Identify which cell holds the provided text, then report its (X, Y) central coordinate. 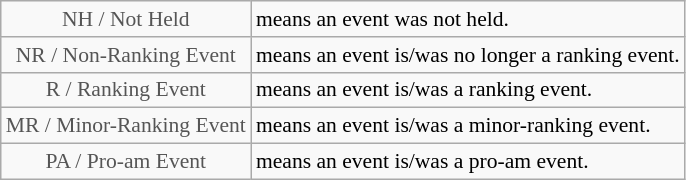
NH / Not Held (126, 19)
MR / Minor-Ranking Event (126, 126)
R / Ranking Event (126, 90)
means an event is/was a minor-ranking event. (468, 126)
means an event is/was a pro-am event. (468, 162)
NR / Non-Ranking Event (126, 55)
means an event is/was no longer a ranking event. (468, 55)
PA / Pro-am Event (126, 162)
means an event is/was a ranking event. (468, 90)
means an event was not held. (468, 19)
